Capture the cell that displays the provided text and extract its [X, Y] central coordinate. 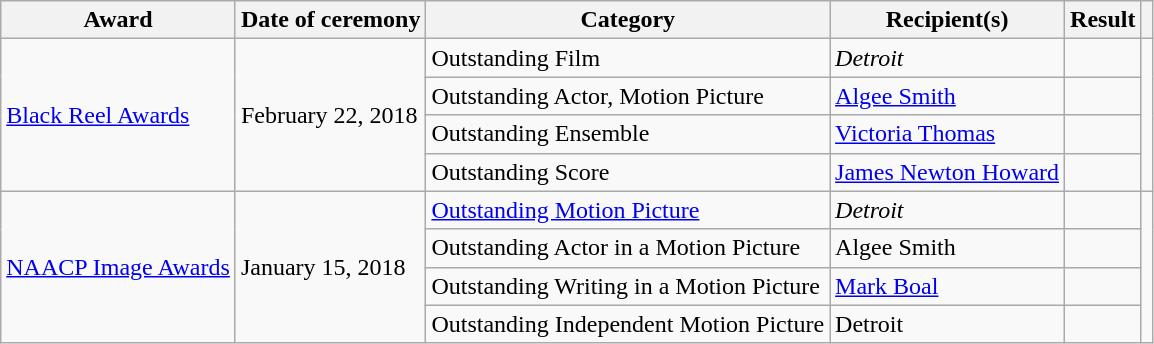
Recipient(s) [948, 20]
Victoria Thomas [948, 134]
February 22, 2018 [330, 115]
James Newton Howard [948, 172]
Outstanding Film [628, 58]
January 15, 2018 [330, 267]
Black Reel Awards [118, 115]
NAACP Image Awards [118, 267]
Category [628, 20]
Date of ceremony [330, 20]
Outstanding Actor, Motion Picture [628, 96]
Result [1103, 20]
Outstanding Motion Picture [628, 210]
Outstanding Independent Motion Picture [628, 324]
Mark Boal [948, 286]
Outstanding Writing in a Motion Picture [628, 286]
Outstanding Actor in a Motion Picture [628, 248]
Outstanding Score [628, 172]
Award [118, 20]
Outstanding Ensemble [628, 134]
